From the cell containing the given text, extract its center point as (x, y) coordinate. 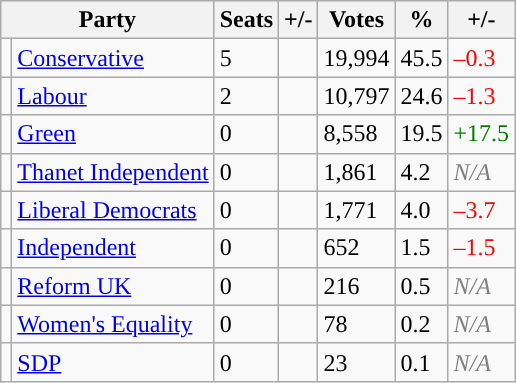
19,994 (356, 58)
SDP (113, 362)
–3.7 (482, 210)
0.5 (422, 286)
Labour (113, 96)
Party (108, 20)
Seats (246, 20)
Votes (356, 20)
1,861 (356, 172)
Conservative (113, 58)
Women's Equality (113, 324)
216 (356, 286)
19.5 (422, 134)
Thanet Independent (113, 172)
45.5 (422, 58)
1,771 (356, 210)
+17.5 (482, 134)
0.1 (422, 362)
24.6 (422, 96)
0.2 (422, 324)
Liberal Democrats (113, 210)
652 (356, 248)
4.2 (422, 172)
Green (113, 134)
5 (246, 58)
8,558 (356, 134)
1.5 (422, 248)
10,797 (356, 96)
–1.5 (482, 248)
–1.3 (482, 96)
4.0 (422, 210)
% (422, 20)
2 (246, 96)
Independent (113, 248)
–0.3 (482, 58)
23 (356, 362)
Reform UK (113, 286)
78 (356, 324)
